Search for the cell housing the specified text and yield its (X, Y) center coordinate. 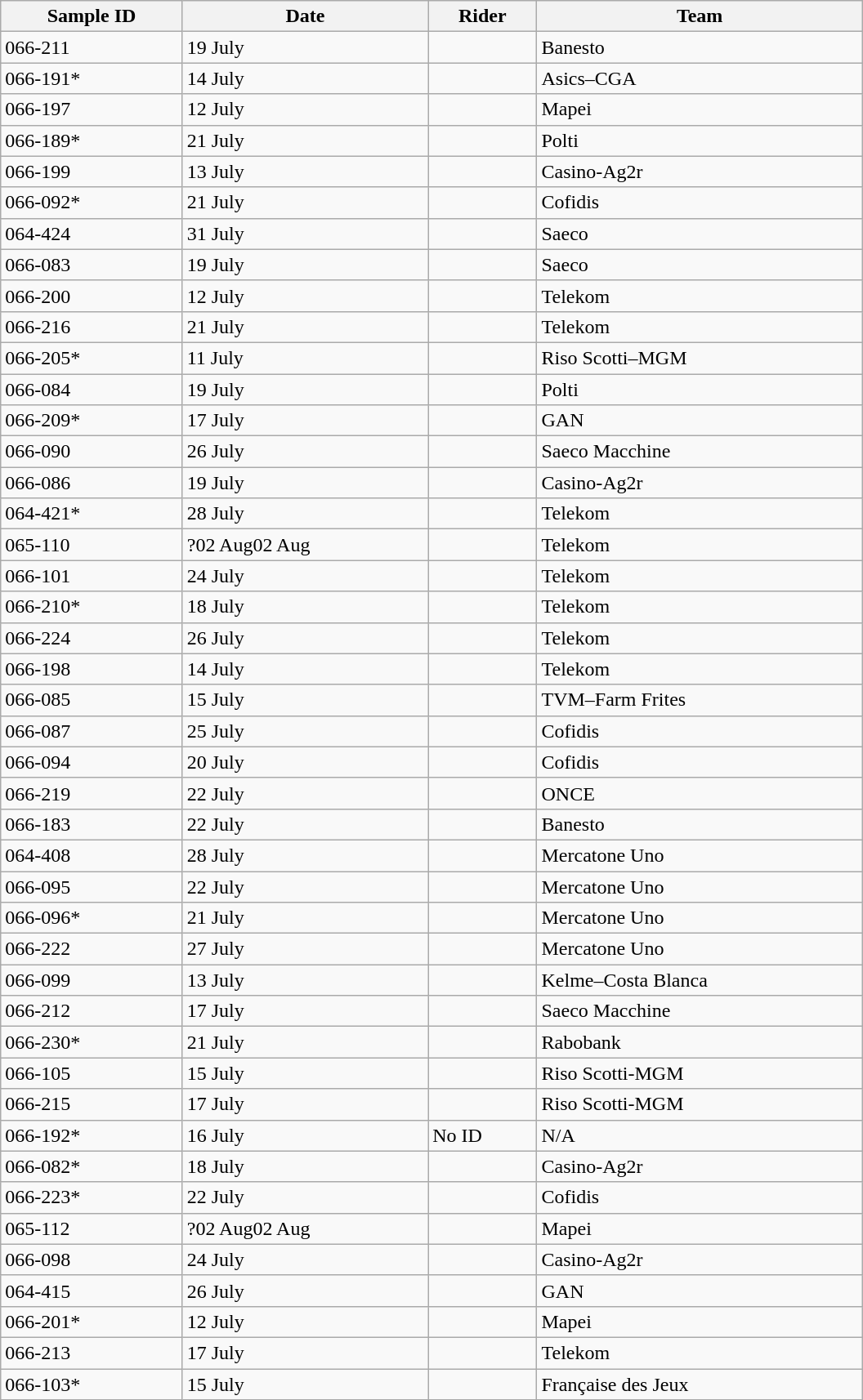
066-189* (92, 140)
066-201* (92, 1322)
066-090 (92, 452)
066-095 (92, 886)
066-085 (92, 700)
064-408 (92, 855)
Date (306, 16)
Française des Jeux (700, 1384)
066-094 (92, 762)
066-099 (92, 980)
066-230* (92, 1042)
066-092* (92, 203)
066-200 (92, 296)
066-212 (92, 1011)
066-101 (92, 576)
066-224 (92, 638)
N/A (700, 1135)
TVM–Farm Frites (700, 700)
Kelme–Costa Blanca (700, 980)
064-421* (92, 514)
27 July (306, 949)
066-209* (92, 421)
066-083 (92, 265)
Team (700, 16)
066-096* (92, 918)
16 July (306, 1135)
064-424 (92, 234)
066-191* (92, 78)
066-205* (92, 358)
066-222 (92, 949)
065-110 (92, 545)
064-415 (92, 1291)
Rider (482, 16)
066-197 (92, 109)
066-103* (92, 1384)
066-192* (92, 1135)
066-223* (92, 1197)
Riso Scotti–MGM (700, 358)
11 July (306, 358)
066-219 (92, 793)
066-084 (92, 390)
066-215 (92, 1104)
ONCE (700, 793)
No ID (482, 1135)
066-087 (92, 731)
20 July (306, 762)
066-210* (92, 607)
Asics–CGA (700, 78)
31 July (306, 234)
065-112 (92, 1228)
066-082* (92, 1166)
066-098 (92, 1260)
066-086 (92, 483)
25 July (306, 731)
Rabobank (700, 1042)
Sample ID (92, 16)
066-105 (92, 1073)
066-199 (92, 172)
066-211 (92, 47)
066-198 (92, 669)
066-213 (92, 1353)
066-183 (92, 824)
066-216 (92, 327)
